Locate the cell with the specified text and output its (X, Y) center coordinate. 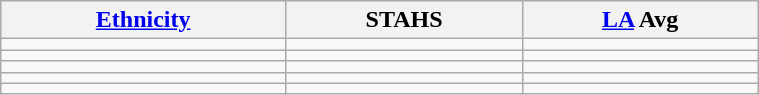
STAHS (404, 20)
Ethnicity (144, 20)
LA Avg (640, 20)
